Identify which cell holds the provided text, then report its (x, y) central coordinate. 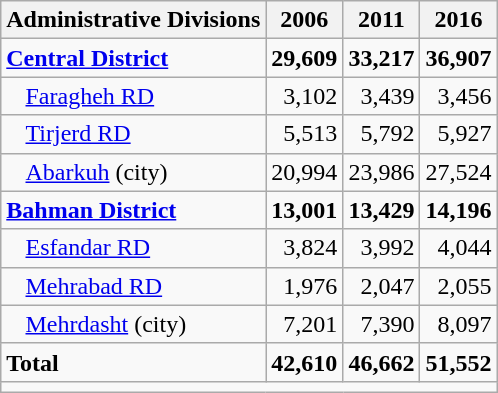
7,390 (382, 324)
13,429 (382, 210)
Mehrabad RD (134, 286)
7,201 (304, 324)
27,524 (458, 172)
1,976 (304, 286)
3,456 (458, 96)
2,055 (458, 286)
3,102 (304, 96)
42,610 (304, 362)
23,986 (382, 172)
Mehrdasht (city) (134, 324)
46,662 (382, 362)
33,217 (382, 58)
3,992 (382, 248)
5,792 (382, 134)
Central District (134, 58)
Esfandar RD (134, 248)
51,552 (458, 362)
8,097 (458, 324)
5,513 (304, 134)
2,047 (382, 286)
3,439 (382, 96)
Total (134, 362)
2011 (382, 20)
2016 (458, 20)
Tirjerd RD (134, 134)
29,609 (304, 58)
2006 (304, 20)
14,196 (458, 210)
13,001 (304, 210)
5,927 (458, 134)
Administrative Divisions (134, 20)
Bahman District (134, 210)
3,824 (304, 248)
Faragheh RD (134, 96)
36,907 (458, 58)
Abarkuh (city) (134, 172)
20,994 (304, 172)
4,044 (458, 248)
